Pinpoint the cell where the given text exists, returning its [X, Y] midpoint coordinate. 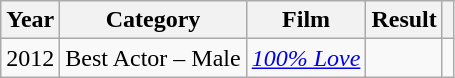
Year [30, 20]
Best Actor – Male [153, 58]
Result [404, 20]
100% Love [306, 58]
Film [306, 20]
2012 [30, 58]
Category [153, 20]
